Extract the (X, Y) coordinate from the center of the cell holding the provided text.  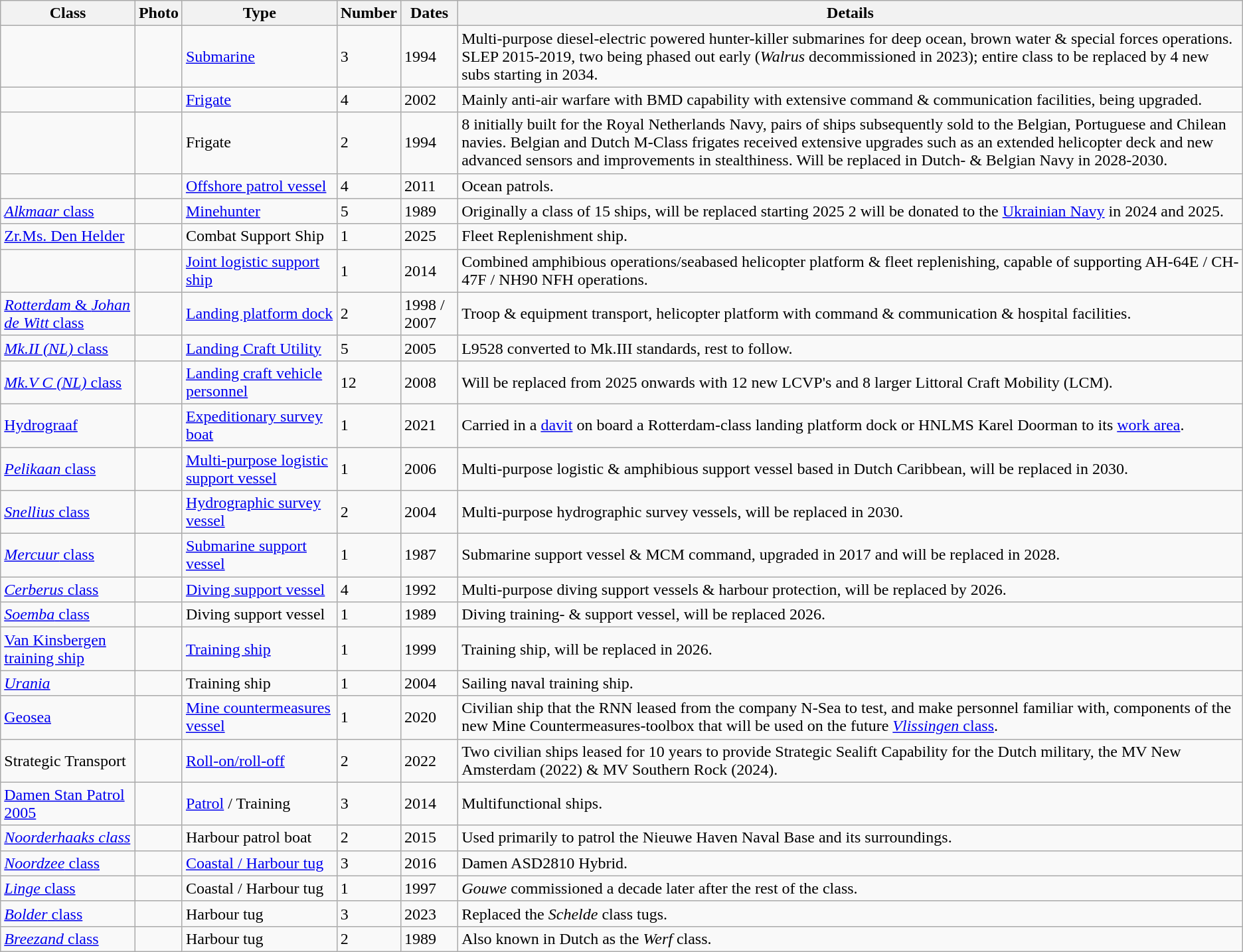
Mainly anti-air warfare with BMD capability with extensive command & communication facilities, being upgraded. (851, 100)
2016 (429, 863)
Multi-purpose logistic & amphibious support vessel based in Dutch Caribbean, will be replaced in 2030. (851, 469)
Soemba class (68, 615)
Geosea (68, 717)
1998 / 2007 (429, 313)
Submarine (259, 56)
Expeditionary survey boat (259, 425)
Also known in Dutch as the Werf class. (851, 939)
Snellius class (68, 513)
Landing platform dock (259, 313)
Noordzee class (68, 863)
Carried in a davit on board a Rotterdam-class landing platform dock or HNLMS Karel Doorman to its work area. (851, 425)
Landing craft vehicle personnel (259, 382)
Mk.II (NL) class (68, 348)
Hydrograaf (68, 425)
2020 (429, 717)
Multifunctional ships. (851, 803)
Combined amphibious operations/seabased helicopter platform & fleet replenishing, capable of supporting AH-64E / CH-47F / NH90 NFH operations. (851, 271)
Will be replaced from 2025 onwards with 12 new LCVP's and 8 larger Littoral Craft Mobility (LCM). (851, 382)
Breezand class (68, 939)
Urania (68, 683)
Linge class (68, 888)
1992 (429, 590)
Hydrographic survey vessel (259, 513)
Mk.V C (NL) class (68, 382)
Ocean patrols. (851, 186)
L9528 converted to Mk.III standards, rest to follow. (851, 348)
2023 (429, 913)
Damen Stan Patrol 2005 (68, 803)
1999 (429, 649)
Roll-on/roll-off (259, 761)
Gouwe commissioned a decade later after the rest of the class. (851, 888)
2015 (429, 838)
2021 (429, 425)
Details (851, 13)
Zr.Ms. Den Helder (68, 236)
12 (369, 382)
Multi-purpose logistic support vessel (259, 469)
Type (259, 13)
Diving training- & support vessel, will be replaced 2026. (851, 615)
Mine countermeasures vessel (259, 717)
Pelikaan class (68, 469)
2006 (429, 469)
2002 (429, 100)
2022 (429, 761)
2005 (429, 348)
2025 (429, 236)
Submarine support vessel & MCM command, upgraded in 2017 and will be replaced in 2028. (851, 555)
Van Kinsbergen training ship (68, 649)
Mercuur class (68, 555)
Sailing naval training ship. (851, 683)
Originally a class of 15 ships, will be replaced starting 2025 2 will be donated to the Ukrainian Navy in 2024 and 2025. (851, 211)
Damen ASD2810 Hybrid. (851, 863)
Replaced the Schelde class tugs. (851, 913)
Troop & equipment transport, helicopter platform with command & communication & hospital facilities. (851, 313)
Submarine support vessel (259, 555)
Combat Support Ship (259, 236)
Used primarily to patrol the Nieuwe Haven Naval Base and its surroundings. (851, 838)
Rotterdam & Johan de Witt class (68, 313)
Dates (429, 13)
1997 (429, 888)
Multi-purpose hydrographic survey vessels, will be replaced in 2030. (851, 513)
Minehunter (259, 211)
Fleet Replenishment ship. (851, 236)
Joint logistic support ship (259, 271)
Strategic Transport (68, 761)
Bolder class (68, 913)
Noorderhaaks class (68, 838)
2008 (429, 382)
Cerberus class (68, 590)
Alkmaar class (68, 211)
Multi-purpose diving support vessels & harbour protection, will be replaced by 2026. (851, 590)
Landing Craft Utility (259, 348)
Harbour patrol boat (259, 838)
Offshore patrol vessel (259, 186)
Class (68, 13)
Photo (158, 13)
Patrol / Training (259, 803)
Training ship, will be replaced in 2026. (851, 649)
Number (369, 13)
2011 (429, 186)
1987 (429, 555)
